For the text-containing cell, return its midpoint in [X, Y] coordinate format. 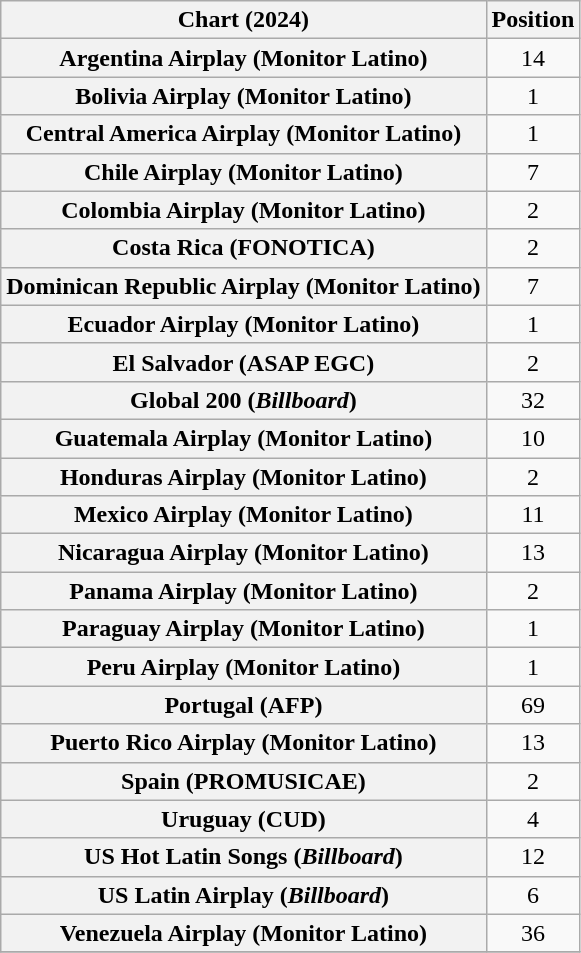
Position [533, 20]
Chart (2024) [244, 20]
Portugal (AFP) [244, 705]
Honduras Airplay (Monitor Latino) [244, 477]
Guatemala Airplay (Monitor Latino) [244, 438]
US Hot Latin Songs (Billboard) [244, 857]
36 [533, 933]
14 [533, 58]
Mexico Airplay (Monitor Latino) [244, 515]
Uruguay (CUD) [244, 819]
Colombia Airplay (Monitor Latino) [244, 210]
Bolivia Airplay (Monitor Latino) [244, 96]
Global 200 (Billboard) [244, 400]
Peru Airplay (Monitor Latino) [244, 667]
Paraguay Airplay (Monitor Latino) [244, 629]
Ecuador Airplay (Monitor Latino) [244, 324]
Nicaragua Airplay (Monitor Latino) [244, 553]
32 [533, 400]
Argentina Airplay (Monitor Latino) [244, 58]
Panama Airplay (Monitor Latino) [244, 591]
Central America Airplay (Monitor Latino) [244, 134]
12 [533, 857]
11 [533, 515]
6 [533, 895]
Spain (PROMUSICAE) [244, 781]
Puerto Rico Airplay (Monitor Latino) [244, 743]
Costa Rica (FONOTICA) [244, 248]
10 [533, 438]
69 [533, 705]
Venezuela Airplay (Monitor Latino) [244, 933]
El Salvador (ASAP EGC) [244, 362]
Dominican Republic Airplay (Monitor Latino) [244, 286]
4 [533, 819]
Chile Airplay (Monitor Latino) [244, 172]
US Latin Airplay (Billboard) [244, 895]
